Detect which cell encompasses the target text, then output its (x, y) center coordinate. 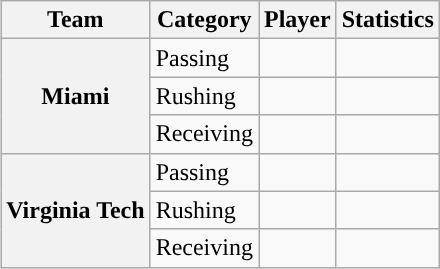
Team (76, 20)
Miami (76, 96)
Player (297, 20)
Statistics (388, 20)
Category (204, 20)
Virginia Tech (76, 210)
